Detect which cell encompasses the target text, then output its [x, y] center coordinate. 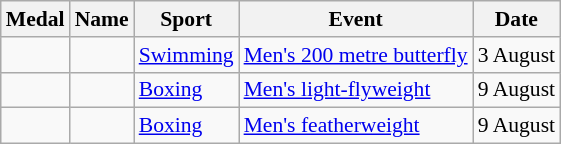
3 August [516, 55]
Men's 200 metre butterfly [356, 55]
Swimming [186, 55]
Date [516, 19]
Men's light-flyweight [356, 90]
Name [102, 19]
Event [356, 19]
Sport [186, 19]
Medal [36, 19]
Men's featherweight [356, 126]
